Return [x, y] of the center of cell containing provided text 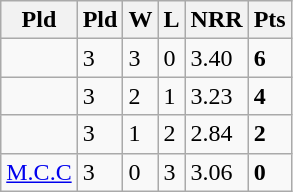
3.06 [216, 172]
M.C.C [39, 172]
Pts [270, 20]
3.23 [216, 96]
2.84 [216, 134]
4 [270, 96]
3.40 [216, 58]
W [140, 20]
NRR [216, 20]
L [172, 20]
6 [270, 58]
